Search for the cell housing the specified text and yield its [X, Y] center coordinate. 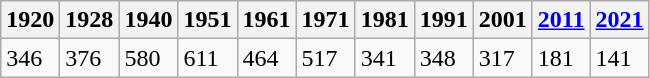
1920 [30, 20]
348 [444, 58]
517 [326, 58]
181 [561, 58]
341 [384, 58]
141 [620, 58]
1971 [326, 20]
317 [502, 58]
1981 [384, 20]
1961 [266, 20]
1928 [90, 20]
346 [30, 58]
464 [266, 58]
2001 [502, 20]
2021 [620, 20]
580 [148, 58]
1951 [208, 20]
1940 [148, 20]
1991 [444, 20]
376 [90, 58]
2011 [561, 20]
611 [208, 58]
